Provide the (X, Y) coordinate of the cell's center where the given text is located.  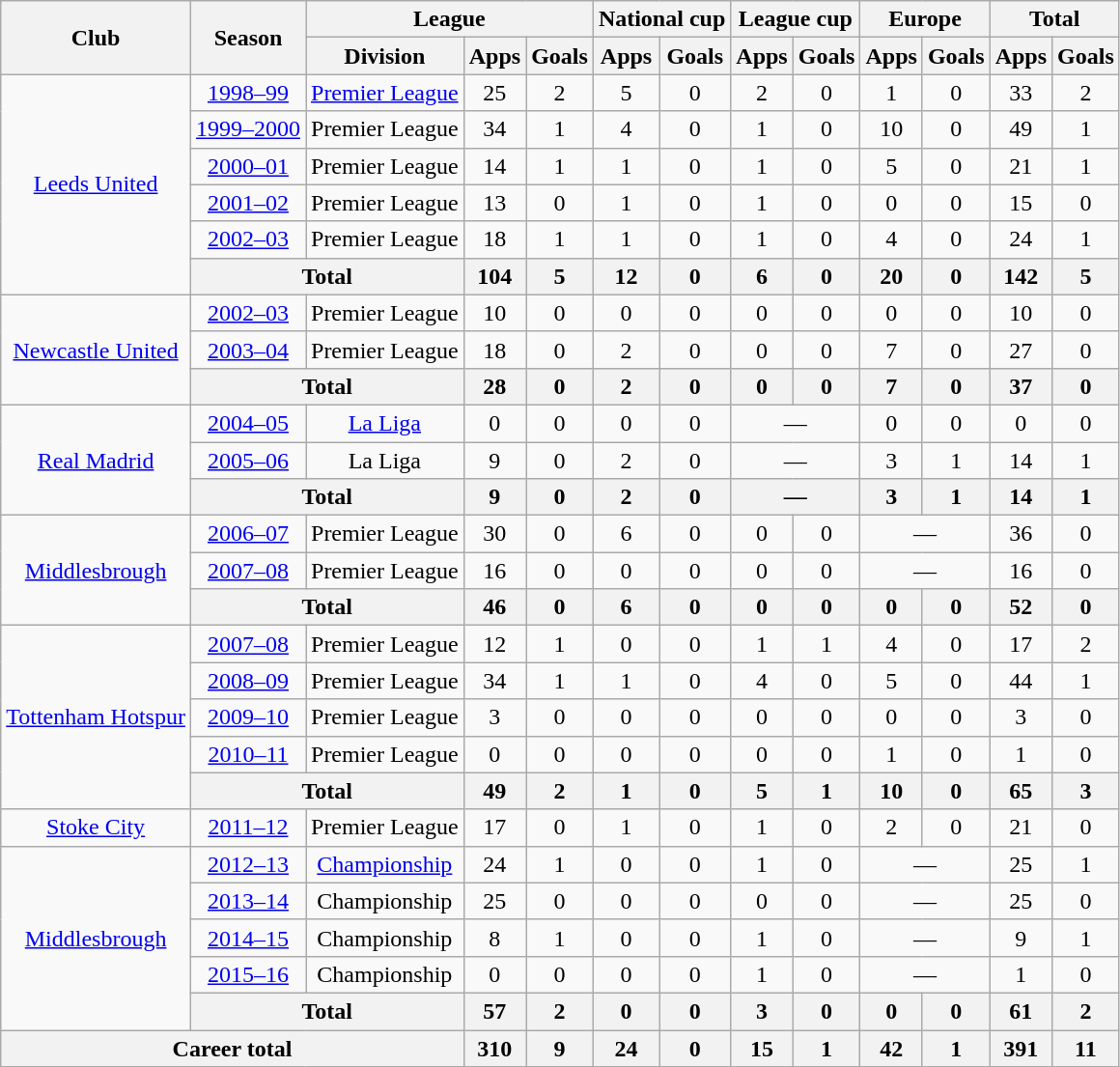
391 (1021, 1048)
27 (1021, 350)
2008–09 (247, 681)
2011–12 (247, 828)
1998–99 (247, 93)
104 (494, 276)
46 (494, 607)
65 (1021, 791)
2005–06 (247, 461)
52 (1021, 607)
Stoke City (97, 828)
Club (97, 38)
2009–10 (247, 717)
2010–11 (247, 754)
Career total (232, 1048)
2006–07 (247, 534)
61 (1021, 1011)
36 (1021, 534)
Europe (925, 19)
13 (494, 203)
2015–16 (247, 974)
44 (1021, 681)
2013–14 (247, 901)
2004–05 (247, 423)
30 (494, 534)
28 (494, 386)
57 (494, 1011)
33 (1021, 93)
Season (247, 38)
Tottenham Hotspur (97, 717)
League (449, 19)
Real Madrid (97, 460)
37 (1021, 386)
1999–2000 (247, 129)
2012–13 (247, 864)
42 (891, 1048)
National cup (661, 19)
Leeds United (97, 184)
8 (494, 938)
2003–04 (247, 350)
2001–02 (247, 203)
11 (1086, 1048)
310 (494, 1048)
League cup (796, 19)
20 (891, 276)
Newcastle United (97, 350)
2000–01 (247, 166)
142 (1021, 276)
Division (384, 56)
2014–15 (247, 938)
